Return (X, Y) of the center of cell containing provided text 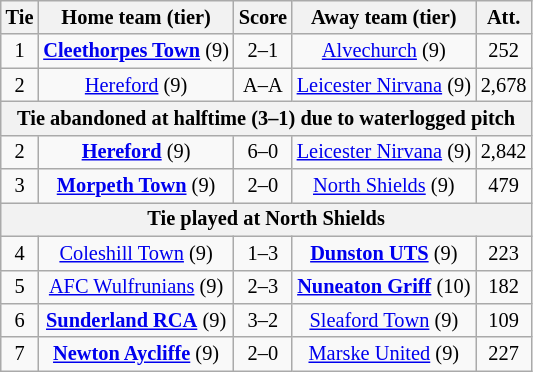
Away team (tier) (384, 17)
3 (20, 186)
Newton Aycliffe (9) (136, 354)
AFC Wulfrunians (9) (136, 287)
Tie played at North Shields (266, 219)
5 (20, 287)
2,842 (504, 152)
Sleaford Town (9) (384, 320)
Marske United (9) (384, 354)
Alvechurch (9) (384, 51)
Att. (504, 17)
1 (20, 51)
North Shields (9) (384, 186)
1–3 (263, 253)
223 (504, 253)
252 (504, 51)
A–A (263, 85)
Sunderland RCA (9) (136, 320)
Home team (tier) (136, 17)
Coleshill Town (9) (136, 253)
Score (263, 17)
2–3 (263, 287)
479 (504, 186)
7 (20, 354)
Nuneaton Griff (10) (384, 287)
6–0 (263, 152)
Morpeth Town (9) (136, 186)
2–1 (263, 51)
Tie abandoned at halftime (3–1) due to waterlogged pitch (266, 118)
109 (504, 320)
227 (504, 354)
6 (20, 320)
4 (20, 253)
Cleethorpes Town (9) (136, 51)
Tie (20, 17)
3–2 (263, 320)
182 (504, 287)
Dunston UTS (9) (384, 253)
2,678 (504, 85)
